Return (X, Y) of the center of cell containing provided text 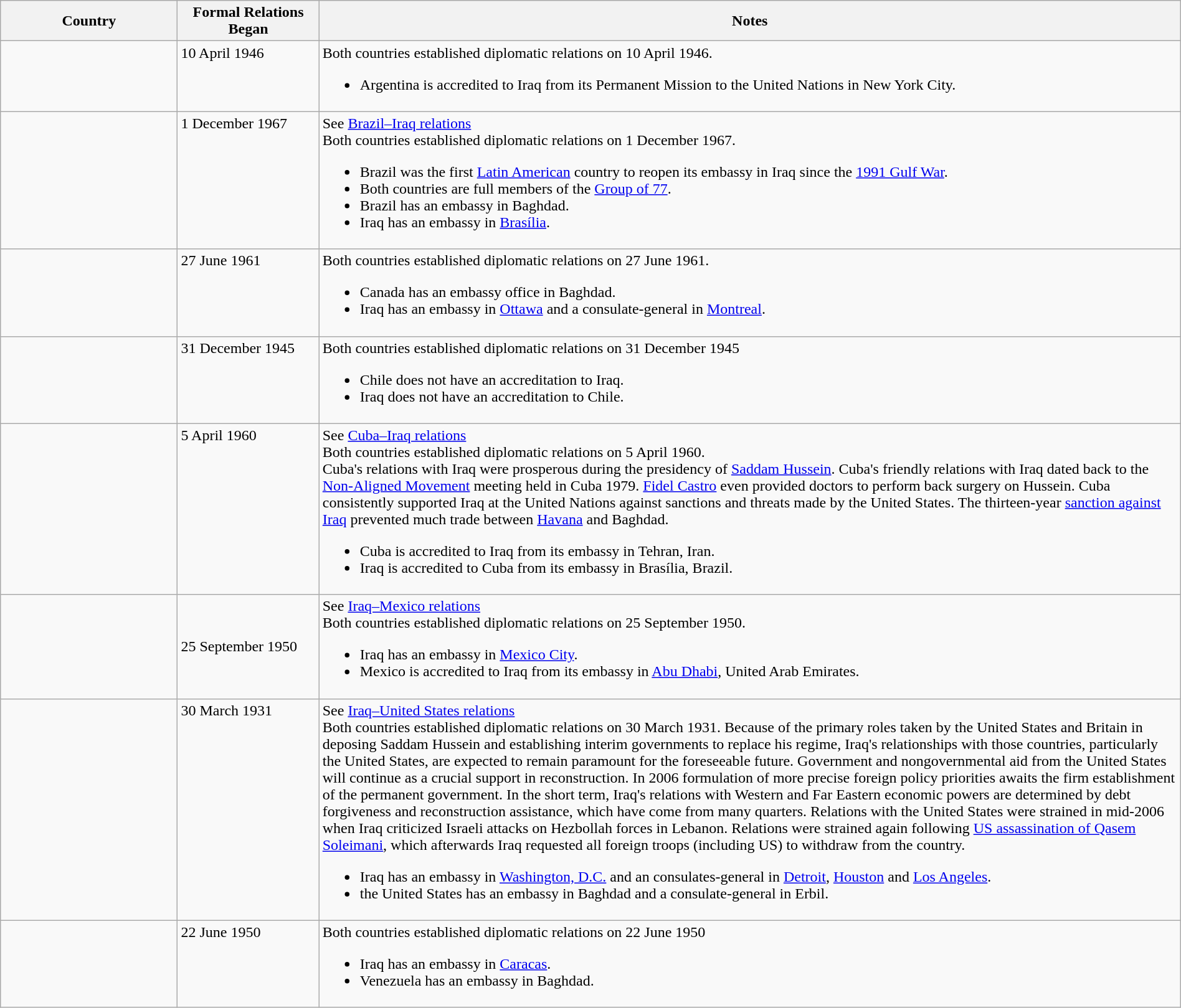
5 April 1960 (248, 509)
30 March 1931 (248, 809)
25 September 1950 (248, 646)
10 April 1946 (248, 76)
Both countries established diplomatic relations on 22 June 1950Iraq has an embassy in Caracas.Venezuela has an embassy in Baghdad. (750, 964)
31 December 1945 (248, 380)
Country (89, 21)
27 June 1961 (248, 293)
Notes (750, 21)
1 December 1967 (248, 181)
22 June 1950 (248, 964)
Formal Relations Began (248, 21)
